Provide the [x, y] coordinate of the cell's center where the given text is located.  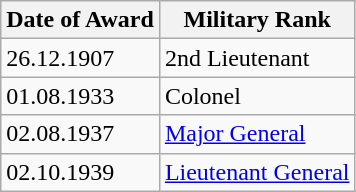
02.08.1937 [80, 134]
Military Rank [257, 20]
26.12.1907 [80, 58]
Colonel [257, 96]
2nd Lieutenant [257, 58]
Lieutenant General [257, 172]
02.10.1939 [80, 172]
01.08.1933 [80, 96]
Date of Award [80, 20]
Major General [257, 134]
